Detect which cell encompasses the target text, then output its [X, Y] center coordinate. 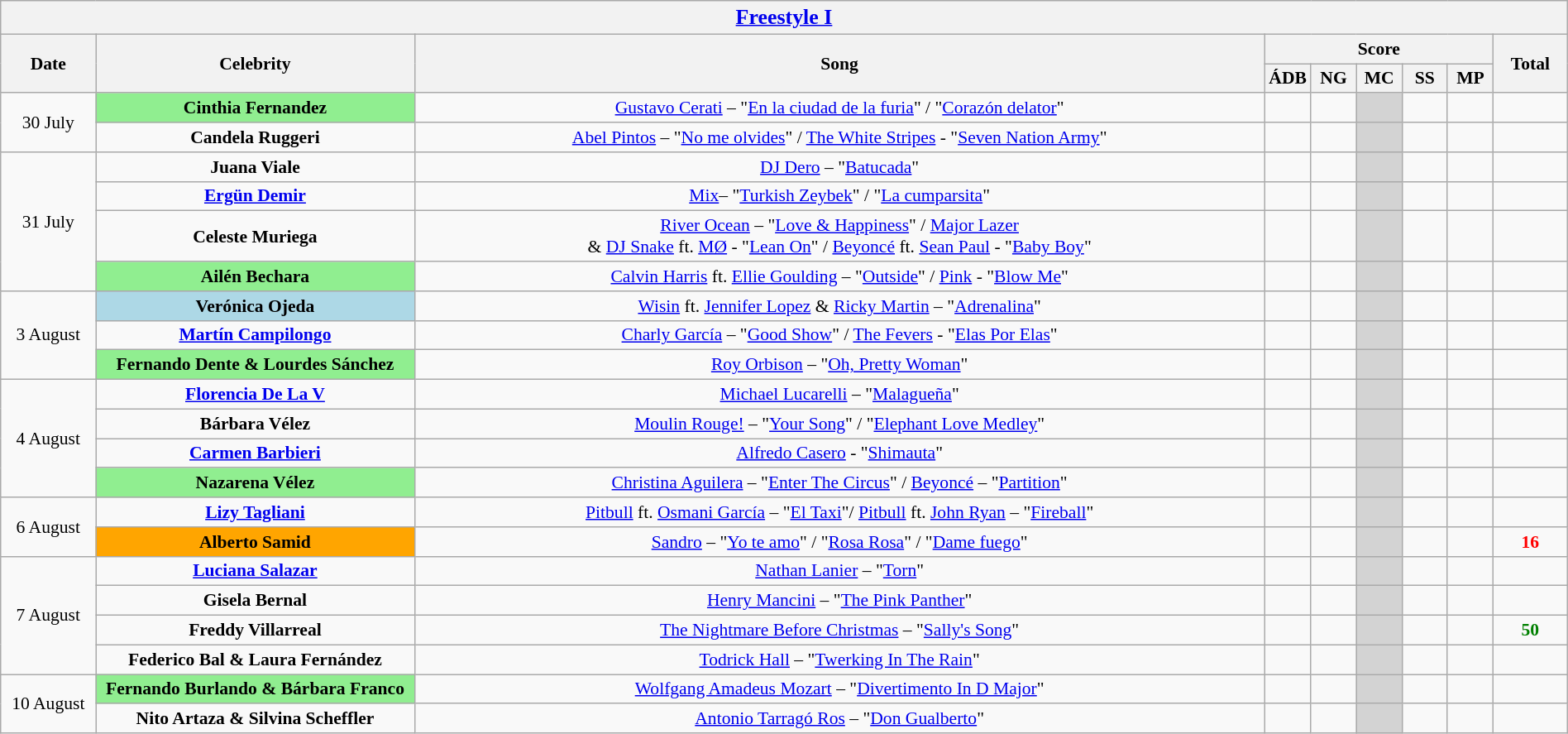
NG [1333, 79]
Federico Bal & Laura Fernández [255, 660]
Luciana Salazar [255, 571]
30 July [48, 122]
Mix– "Turkish Zeybek" / "La cumparsita" [839, 196]
Gisela Bernal [255, 601]
Nazarena Vélez [255, 483]
Bárbara Vélez [255, 424]
Carmen Barbieri [255, 453]
Fernando Burlando & Bárbara Franco [255, 689]
Abel Pintos – "No me olvides" / The White Stripes - "Seven Nation Army" [839, 137]
Ergün Demir [255, 196]
Candela Ruggeri [255, 137]
Nito Artaza & Silvina Scheffler [255, 719]
Michael Lucarelli – "Malagueña" [839, 395]
MC [1379, 79]
Date [48, 63]
10 August [48, 703]
River Ocean – "Love & Happiness" / Major Lazer& DJ Snake ft. MØ - "Lean On" / Beyoncé ft. Sean Paul - "Baby Boy" [839, 237]
7 August [48, 615]
Verónica Ojeda [255, 306]
Score [1379, 49]
Ailén Bechara [255, 276]
50 [1530, 631]
Florencia De La V [255, 395]
Wisin ft. Jennifer Lopez & Ricky Martin – "Adrenalina" [839, 306]
The Nightmare Before Christmas – "Sally's Song" [839, 631]
Celeste Muriega [255, 237]
Total [1530, 63]
Moulin Rouge! – "Your Song" / "Elephant Love Medley" [839, 424]
ÁDB [1288, 79]
16 [1530, 542]
Song [839, 63]
Juana Viale [255, 167]
Sandro – "Yo te amo" / "Rosa Rosa" / "Dame fuego" [839, 542]
4 August [48, 439]
Alberto Samid [255, 542]
Henry Mancini – "The Pink Panther" [839, 601]
Gustavo Cerati – "En la ciudad de la furia" / "Corazón delator" [839, 108]
Wolfgang Amadeus Mozart – "Divertimento In D Major" [839, 689]
Lizy Tagliani [255, 512]
Freddy Villarreal [255, 631]
Christina Aguilera – "Enter The Circus" / Beyoncé – "Partition" [839, 483]
Calvin Harris ft. Ellie Goulding – "Outside" / Pink - "Blow Me" [839, 276]
Cinthia Fernandez [255, 108]
SS [1424, 79]
DJ Dero – "Batucada" [839, 167]
Antonio Tarragó Ros – "Don Gualberto" [839, 719]
Todrick Hall – "Twerking In The Rain" [839, 660]
Pitbull ft. Osmani García – "El Taxi"/ Pitbull ft. John Ryan – "Fireball" [839, 512]
Alfredo Casero - "Shimauta" [839, 453]
6 August [48, 526]
Charly García – "Good Show" / The Fevers - "Elas Por Elas" [839, 335]
MP [1470, 79]
3 August [48, 336]
Martín Campilongo [255, 335]
31 July [48, 222]
Roy Orbison – "Oh, Pretty Woman" [839, 365]
Celebrity [255, 63]
Nathan Lanier – "Torn" [839, 571]
Fernando Dente & Lourdes Sánchez [255, 365]
Freestyle I [784, 17]
